From the cell containing the given text, extract its center point as [x, y] coordinate. 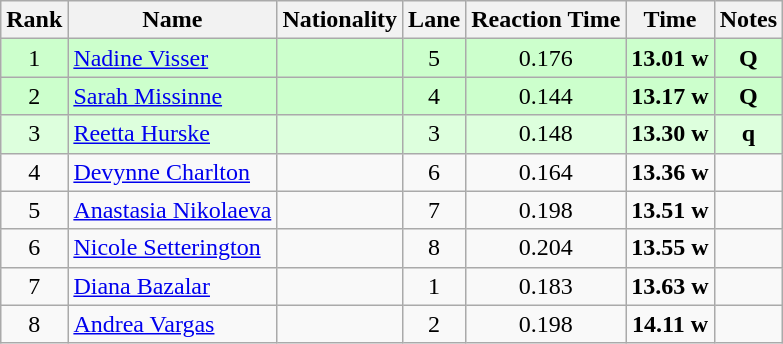
Andrea Vargas [172, 324]
Devynne Charlton [172, 172]
13.55 w [670, 248]
Name [172, 20]
13.17 w [670, 96]
0.183 [546, 286]
Lane [434, 20]
Diana Bazalar [172, 286]
0.144 [546, 96]
Time [670, 20]
13.51 w [670, 210]
0.148 [546, 134]
0.164 [546, 172]
Notes [748, 20]
13.63 w [670, 286]
Reetta Hurske [172, 134]
13.30 w [670, 134]
q [748, 134]
14.11 w [670, 324]
Nationality [340, 20]
Nicole Setterington [172, 248]
Anastasia Nikolaeva [172, 210]
0.204 [546, 248]
0.176 [546, 58]
Rank [34, 20]
Nadine Visser [172, 58]
Sarah Missinne [172, 96]
Reaction Time [546, 20]
13.01 w [670, 58]
13.36 w [670, 172]
